Identify which cell holds the provided text, then report its [X, Y] central coordinate. 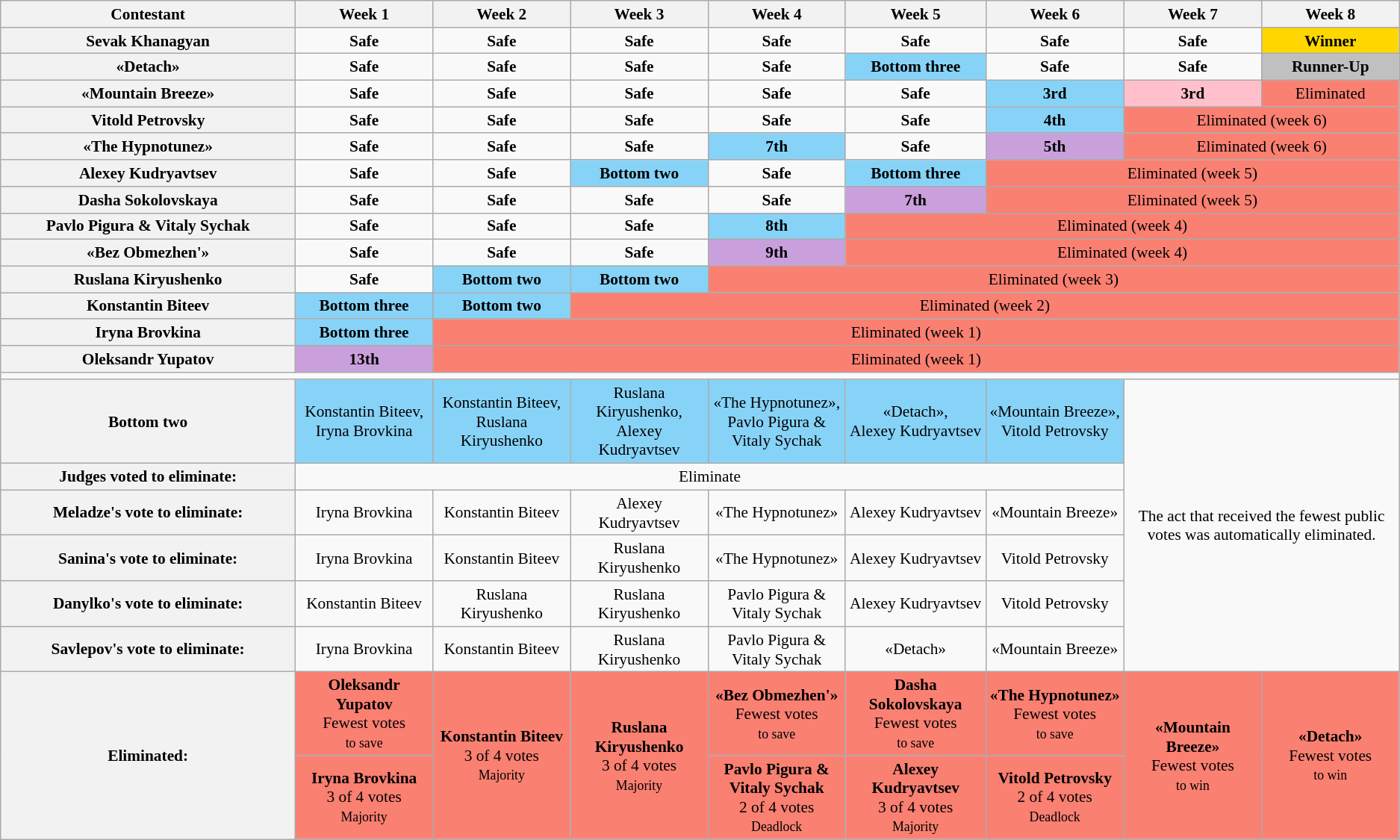
Eliminated (week 2) [985, 306]
Eliminated [1331, 94]
9th [777, 253]
Ruslana Kiryushenko,Alexey Kudryavtsev [639, 421]
«The Hypnotunez»,Pavlo Pigura & Vitaly Sychak [777, 421]
Eliminated (week 3) [1054, 279]
Week 1 [364, 14]
Dasha Sokolovskaya [148, 200]
Week 5 [915, 14]
Eliminated: [148, 756]
5th [1054, 147]
«Bez Obmezhen'» [148, 253]
Konstantin Biteev3 of 4 votesMajority [502, 756]
Konstantin Biteev,Ruslana Kiryushenko [502, 421]
The act that received the fewest public votes was automatically eliminated. [1262, 526]
Vitold Petrovsky2 of 4 votesDeadlock [1054, 797]
Winner [1331, 41]
Ruslana Kiryushenko3 of 4 votesMajority [639, 756]
Sanina's vote to eliminate: [148, 559]
«Bez Obmezhen'»Fewest votesto save [777, 714]
Judges voted to eliminate: [148, 476]
4th [1054, 120]
Dasha SokolovskayaFewest votesto save [915, 714]
13th [364, 359]
Eliminate [710, 476]
Savlepov's vote to eliminate: [148, 650]
«Mountain Breeze»,Vitold Petrovsky [1054, 421]
Week 3 [639, 14]
«Detach»,Alexey Kudryavtsev [915, 421]
«The Hypnotunez»Fewest votesto save [1054, 714]
Danylko's vote to eliminate: [148, 603]
Meladze's vote to eliminate: [148, 512]
Oleksandr YupatovFewest votesto save [364, 714]
Week 7 [1192, 14]
Konstantin Biteev,Iryna Brovkina [364, 421]
Pavlo Pigura & Vitaly Sychak2 of 4 votesDeadlock [777, 797]
Week 8 [1331, 14]
Sevak Khanagyan [148, 41]
8th [777, 226]
Week 6 [1054, 14]
Runner-Up [1331, 67]
Week 2 [502, 14]
«Mountain Breeze»Fewest votesto win [1192, 756]
Oleksandr Yupatov [148, 359]
Alexey Kudryavtsev3 of 4 votesMajority [915, 797]
Week 4 [777, 14]
Iryna Brovkina3 of 4 votesMajority [364, 797]
«Detach»Fewest votesto win [1331, 756]
Contestant [148, 14]
